Search for the cell housing the specified text and yield its [x, y] center coordinate. 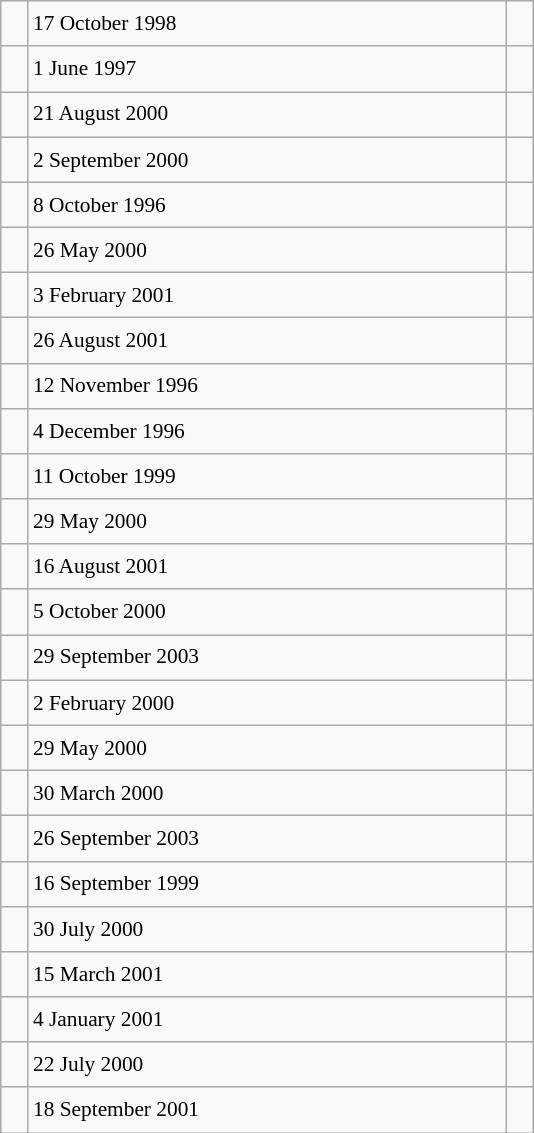
16 September 1999 [267, 884]
30 March 2000 [267, 792]
4 January 2001 [267, 1020]
2 September 2000 [267, 160]
29 September 2003 [267, 658]
8 October 1996 [267, 204]
30 July 2000 [267, 928]
3 February 2001 [267, 296]
26 May 2000 [267, 250]
26 September 2003 [267, 838]
17 October 1998 [267, 24]
26 August 2001 [267, 340]
1 June 1997 [267, 68]
16 August 2001 [267, 566]
5 October 2000 [267, 612]
2 February 2000 [267, 702]
15 March 2001 [267, 974]
12 November 1996 [267, 386]
22 July 2000 [267, 1064]
18 September 2001 [267, 1110]
4 December 1996 [267, 430]
21 August 2000 [267, 114]
11 October 1999 [267, 476]
